Pinpoint the cell where the given text exists, returning its [x, y] midpoint coordinate. 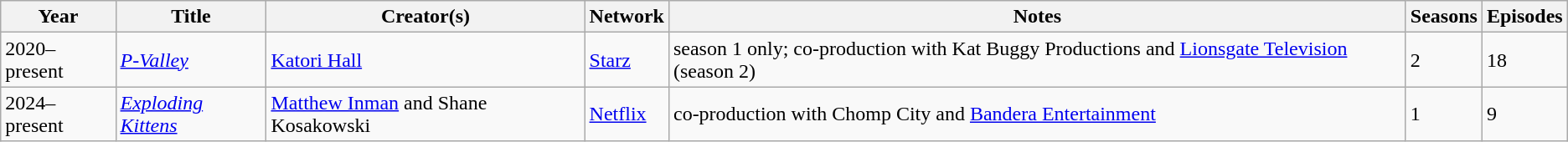
Katori Hall [426, 60]
Creator(s) [426, 17]
Matthew Inman and Shane Kosakowski [426, 114]
Episodes [1524, 17]
9 [1524, 114]
Notes [1037, 17]
2 [1444, 60]
1 [1444, 114]
2024–present [59, 114]
Starz [627, 60]
2020–present [59, 60]
Network [627, 17]
Year [59, 17]
Exploding Kittens [191, 114]
Seasons [1444, 17]
18 [1524, 60]
Title [191, 17]
season 1 only; co-production with Kat Buggy Productions and Lionsgate Television (season 2) [1037, 60]
co-production with Chomp City and Bandera Entertainment [1037, 114]
Netflix [627, 114]
P-Valley [191, 60]
